Locate the cell with the specified text and output its [X, Y] center coordinate. 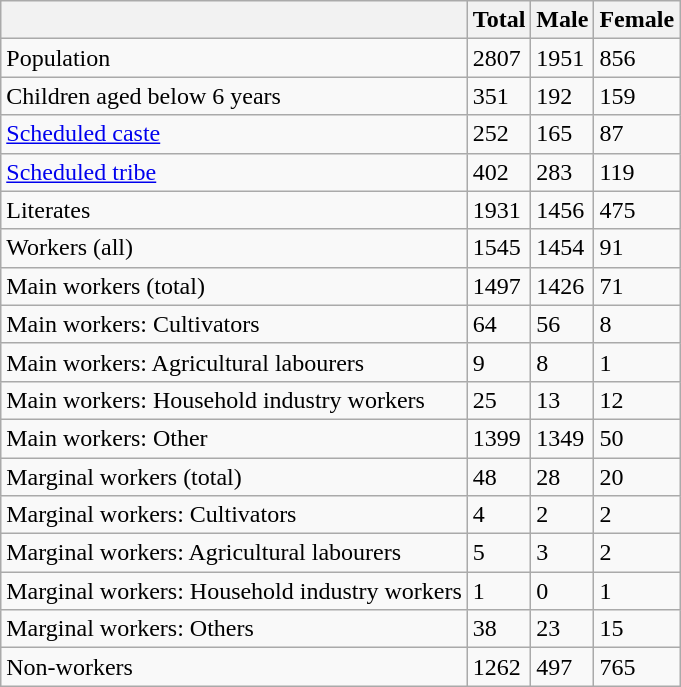
15 [637, 629]
Main workers: Household industry workers [234, 400]
Marginal workers: Agricultural labourers [234, 553]
1931 [499, 210]
Male [562, 20]
1545 [499, 248]
252 [499, 134]
Total [499, 20]
1454 [562, 248]
20 [637, 477]
1426 [562, 286]
56 [562, 324]
1349 [562, 438]
4 [499, 515]
1456 [562, 210]
Marginal workers (total) [234, 477]
1399 [499, 438]
64 [499, 324]
192 [562, 96]
Non-workers [234, 667]
475 [637, 210]
28 [562, 477]
1262 [499, 667]
2807 [499, 58]
Main workers: Agricultural labourers [234, 362]
165 [562, 134]
Marginal workers: Others [234, 629]
Main workers: Other [234, 438]
Literates [234, 210]
23 [562, 629]
765 [637, 667]
351 [499, 96]
Scheduled tribe [234, 172]
Main workers (total) [234, 286]
12 [637, 400]
Marginal workers: Cultivators [234, 515]
25 [499, 400]
3 [562, 553]
87 [637, 134]
5 [499, 553]
Workers (all) [234, 248]
1497 [499, 286]
497 [562, 667]
13 [562, 400]
48 [499, 477]
Children aged below 6 years [234, 96]
856 [637, 58]
9 [499, 362]
71 [637, 286]
Scheduled caste [234, 134]
402 [499, 172]
91 [637, 248]
0 [562, 591]
50 [637, 438]
Main workers: Cultivators [234, 324]
159 [637, 96]
Marginal workers: Household industry workers [234, 591]
1951 [562, 58]
38 [499, 629]
119 [637, 172]
283 [562, 172]
Female [637, 20]
Population [234, 58]
